Scan for the cell matching the given text and deliver its [X, Y] coordinate at center. 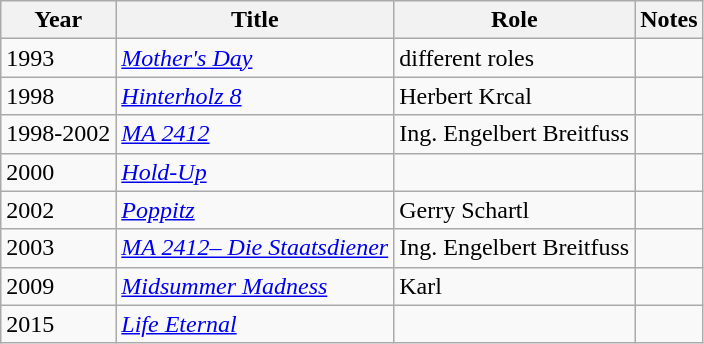
Year [58, 20]
MA 2412 [255, 134]
Gerry Schartl [514, 210]
Hinterholz 8 [255, 96]
Poppitz [255, 210]
Title [255, 20]
2003 [58, 248]
Karl [514, 286]
2000 [58, 172]
Herbert Krcal [514, 96]
1998-2002 [58, 134]
Role [514, 20]
Hold-Up [255, 172]
Notes [669, 20]
2002 [58, 210]
1998 [58, 96]
different roles [514, 58]
Mother's Day [255, 58]
1993 [58, 58]
MA 2412– Die Staatsdiener [255, 248]
Life Eternal [255, 324]
2015 [58, 324]
2009 [58, 286]
Midsummer Madness [255, 286]
